Return [x, y] of the center of cell containing provided text 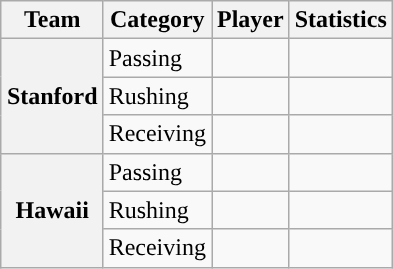
Team [52, 20]
Category [157, 20]
Player [251, 20]
Hawaii [52, 210]
Statistics [340, 20]
Stanford [52, 96]
